Return [x, y] of the center of cell containing provided text 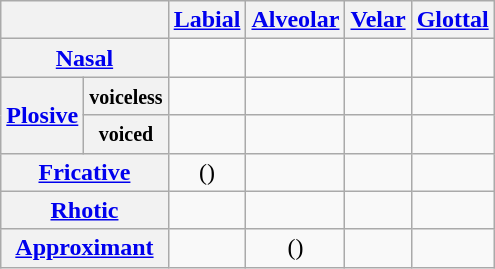
Nasal [84, 58]
Rhotic [84, 210]
Glottal [452, 20]
Velar [378, 20]
Fricative [84, 172]
Alveolar [296, 20]
voiced [126, 134]
Plosive [42, 115]
voiceless [126, 96]
Labial [207, 20]
Approximant [84, 248]
